Output the [X, Y] coordinate of the center of the cell containing the given text.  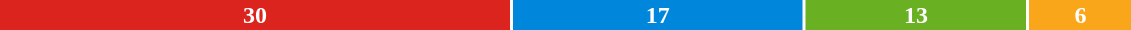
30 [255, 15]
17 [658, 15]
13 [916, 15]
